Detect which cell encompasses the target text, then output its (X, Y) center coordinate. 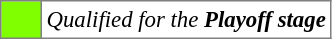
Qualified for the Playoff stage (186, 20)
